Provide the [x, y] coordinate of the cell's center where the given text is located.  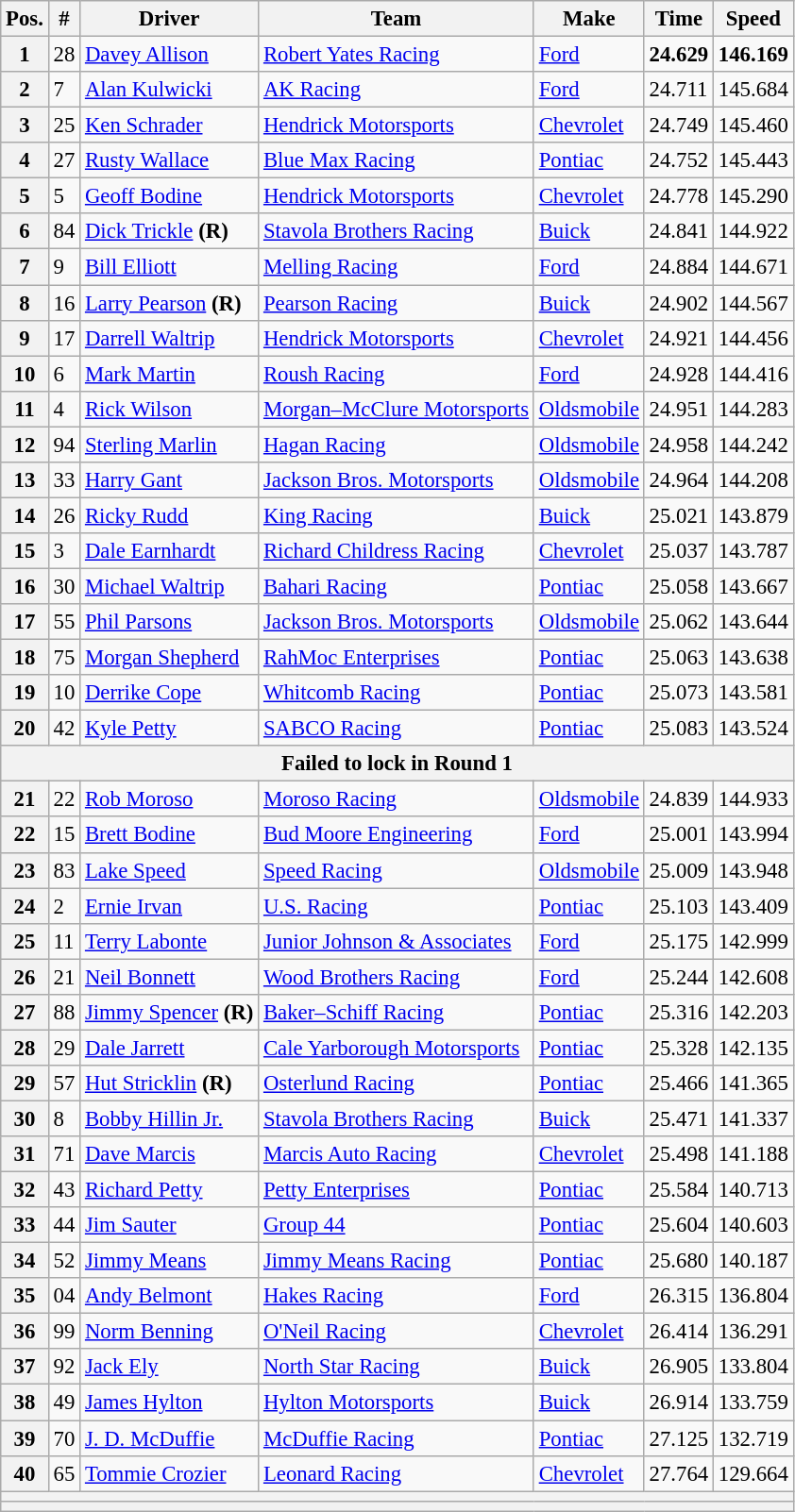
132.719 [753, 1438]
25.316 [678, 1013]
Bobby Hillin Jr. [170, 1118]
25.009 [678, 870]
36 [25, 1332]
Baker–Schiff Racing [397, 1013]
1 [25, 55]
25.001 [678, 835]
141.365 [753, 1084]
Rick Wilson [170, 409]
55 [64, 622]
25.175 [678, 941]
13 [25, 480]
King Racing [397, 515]
Moroso Racing [397, 799]
North Star Racing [397, 1368]
24.711 [678, 90]
25.037 [678, 551]
144.283 [753, 409]
Tommie Crozier [170, 1473]
Jimmy Spencer (R) [170, 1013]
144.416 [753, 374]
141.188 [753, 1154]
Group 44 [397, 1225]
144.922 [753, 231]
145.290 [753, 196]
23 [25, 870]
Osterlund Racing [397, 1084]
136.804 [753, 1296]
25.058 [678, 586]
Leonard Racing [397, 1473]
24.629 [678, 55]
24.928 [678, 374]
Richard Childress Racing [397, 551]
Mark Martin [170, 374]
Morgan Shepherd [170, 658]
136.291 [753, 1332]
24.921 [678, 338]
Rusty Wallace [170, 160]
40 [25, 1473]
12 [25, 445]
92 [64, 1368]
133.759 [753, 1403]
Jack Ely [170, 1368]
143.638 [753, 658]
140.713 [753, 1190]
31 [25, 1154]
133.804 [753, 1368]
52 [64, 1261]
144.933 [753, 799]
35 [25, 1296]
Driver [170, 19]
Derrike Cope [170, 693]
Neil Bonnett [170, 977]
43 [64, 1190]
24.749 [678, 126]
145.684 [753, 90]
Terry Labonte [170, 941]
88 [64, 1013]
Junior Johnson & Associates [397, 941]
144.208 [753, 480]
Jimmy Means Racing [397, 1261]
143.994 [753, 835]
# [64, 19]
Andy Belmont [170, 1296]
145.460 [753, 126]
83 [64, 870]
26.315 [678, 1296]
Bud Moore Engineering [397, 835]
141.337 [753, 1118]
25.103 [678, 906]
129.664 [753, 1473]
Morgan–McClure Motorsports [397, 409]
142.203 [753, 1013]
25.073 [678, 693]
J. D. McDuffie [170, 1438]
Ricky Rudd [170, 515]
99 [64, 1332]
24.884 [678, 267]
Hylton Motorsports [397, 1403]
34 [25, 1261]
Hagan Racing [397, 445]
Petty Enterprises [397, 1190]
19 [25, 693]
25.471 [678, 1118]
Robert Yates Racing [397, 55]
Time [678, 19]
144.242 [753, 445]
Jimmy Means [170, 1261]
57 [64, 1084]
Geoff Bodine [170, 196]
142.135 [753, 1048]
RahMoc Enterprises [397, 658]
Larry Pearson (R) [170, 303]
27.125 [678, 1438]
Lake Speed [170, 870]
24.841 [678, 231]
James Hylton [170, 1403]
140.187 [753, 1261]
McDuffie Racing [397, 1438]
Norm Benning [170, 1332]
32 [25, 1190]
143.409 [753, 906]
Melling Racing [397, 267]
18 [25, 658]
24.951 [678, 409]
Sterling Marlin [170, 445]
Kyle Petty [170, 729]
Blue Max Racing [397, 160]
Speed [753, 19]
U.S. Racing [397, 906]
26.905 [678, 1368]
Pearson Racing [397, 303]
24.902 [678, 303]
143.524 [753, 729]
25.083 [678, 729]
24 [25, 906]
SABCO Racing [397, 729]
25.498 [678, 1154]
142.608 [753, 977]
24.958 [678, 445]
Bill Elliott [170, 267]
84 [64, 231]
Whitcomb Racing [397, 693]
70 [64, 1438]
49 [64, 1403]
24.964 [678, 480]
143.787 [753, 551]
Harry Gant [170, 480]
Darrell Waltrip [170, 338]
75 [64, 658]
Speed Racing [397, 870]
O'Neil Racing [397, 1332]
AK Racing [397, 90]
Davey Allison [170, 55]
Dave Marcis [170, 1154]
Ernie Irvan [170, 906]
25.466 [678, 1084]
Dale Earnhardt [170, 551]
14 [25, 515]
26.414 [678, 1332]
04 [64, 1296]
26.914 [678, 1403]
65 [64, 1473]
Alan Kulwicki [170, 90]
25.604 [678, 1225]
44 [64, 1225]
146.169 [753, 55]
Team [397, 19]
144.567 [753, 303]
25.584 [678, 1190]
24.839 [678, 799]
25.063 [678, 658]
Brett Bodine [170, 835]
24.778 [678, 196]
143.644 [753, 622]
25.328 [678, 1048]
39 [25, 1438]
25.244 [678, 977]
142.999 [753, 941]
27.764 [678, 1473]
Hut Stricklin (R) [170, 1084]
Michael Waltrip [170, 586]
38 [25, 1403]
140.603 [753, 1225]
Dick Trickle (R) [170, 231]
Jim Sauter [170, 1225]
Rob Moroso [170, 799]
143.948 [753, 870]
25.680 [678, 1261]
Dale Jarrett [170, 1048]
143.581 [753, 693]
Marcis Auto Racing [397, 1154]
25.062 [678, 622]
144.671 [753, 267]
94 [64, 445]
Make [589, 19]
143.879 [753, 515]
71 [64, 1154]
Pos. [25, 19]
Ken Schrader [170, 126]
Bahari Racing [397, 586]
Richard Petty [170, 1190]
Wood Brothers Racing [397, 977]
24.752 [678, 160]
25.021 [678, 515]
Cale Yarborough Motorsports [397, 1048]
Phil Parsons [170, 622]
144.456 [753, 338]
Roush Racing [397, 374]
42 [64, 729]
Hakes Racing [397, 1296]
20 [25, 729]
Failed to lock in Round 1 [397, 764]
145.443 [753, 160]
37 [25, 1368]
143.667 [753, 586]
